Find where the given text appears and provide that cell's center as [X, Y] coordinate. 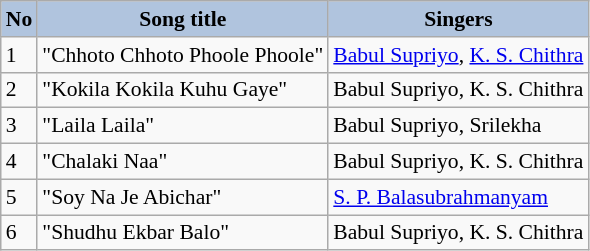
4 [20, 162]
2 [20, 90]
1 [20, 55]
6 [20, 233]
"Laila Laila" [182, 126]
Singers [458, 19]
3 [20, 126]
"Soy Na Je Abichar" [182, 197]
S. P. Balasubrahmanyam [458, 197]
Babul Supriyo, Srilekha [458, 126]
No [20, 19]
Song title [182, 19]
"Chalaki Naa" [182, 162]
"Kokila Kokila Kuhu Gaye" [182, 90]
"Shudhu Ekbar Balo" [182, 233]
5 [20, 197]
"Chhoto Chhoto Phoole Phoole" [182, 55]
